Provide the (x, y) coordinate of the cell's center where the given text is located.  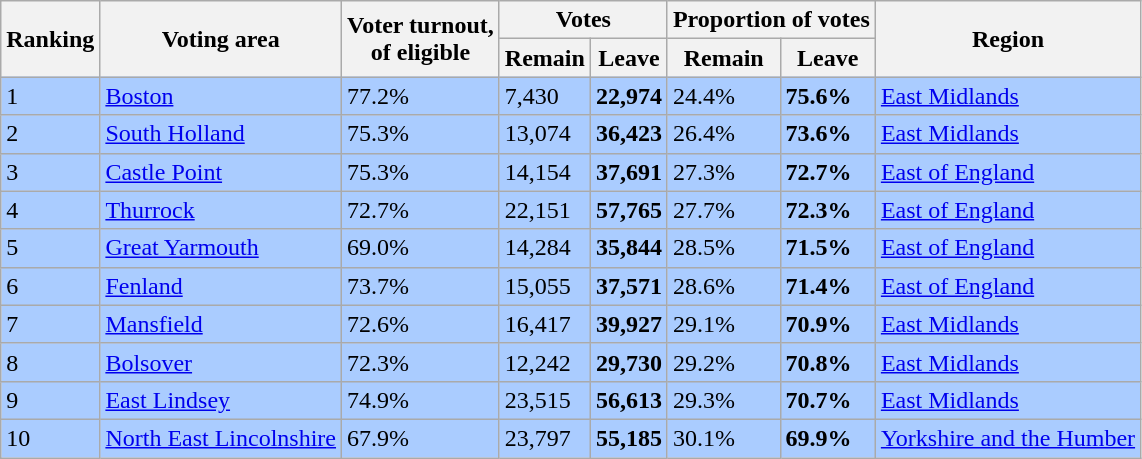
75.6% (828, 96)
29.1% (724, 324)
27.3% (724, 172)
6 (50, 286)
Voter turnout,of eligible (421, 39)
37,691 (628, 172)
69.0% (421, 248)
5 (50, 248)
28.6% (724, 286)
13,074 (544, 134)
Region (1008, 39)
71.4% (828, 286)
Ranking (50, 39)
16,417 (544, 324)
67.9% (421, 438)
7,430 (544, 96)
4 (50, 210)
Voting area (221, 39)
Proportion of votes (771, 20)
56,613 (628, 400)
39,927 (628, 324)
2 (50, 134)
Thurrock (221, 210)
Great Yarmouth (221, 248)
22,151 (544, 210)
55,185 (628, 438)
10 (50, 438)
9 (50, 400)
Yorkshire and the Humber (1008, 438)
22,974 (628, 96)
72.6% (421, 324)
74.9% (421, 400)
37,571 (628, 286)
1 (50, 96)
Boston (221, 96)
27.7% (724, 210)
7 (50, 324)
24.4% (724, 96)
57,765 (628, 210)
70.9% (828, 324)
Votes (583, 20)
15,055 (544, 286)
Bolsover (221, 362)
70.8% (828, 362)
South Holland (221, 134)
30.1% (724, 438)
29.2% (724, 362)
36,423 (628, 134)
23,515 (544, 400)
71.5% (828, 248)
77.2% (421, 96)
69.9% (828, 438)
North East Lincolnshire (221, 438)
73.7% (421, 286)
23,797 (544, 438)
29,730 (628, 362)
14,154 (544, 172)
14,284 (544, 248)
29.3% (724, 400)
Mansfield (221, 324)
35,844 (628, 248)
26.4% (724, 134)
Castle Point (221, 172)
73.6% (828, 134)
East Lindsey (221, 400)
Fenland (221, 286)
70.7% (828, 400)
28.5% (724, 248)
8 (50, 362)
3 (50, 172)
12,242 (544, 362)
